Provide the (x, y) coordinate of the cell's center where the given text is located.  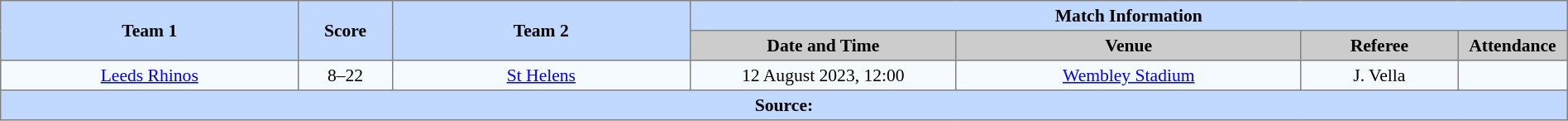
St Helens (541, 75)
Source: (784, 105)
Attendance (1513, 46)
8–22 (346, 75)
Referee (1379, 46)
Team 2 (541, 31)
Match Information (1128, 16)
Wembley Stadium (1128, 75)
Score (346, 31)
Team 1 (150, 31)
12 August 2023, 12:00 (823, 75)
Venue (1128, 46)
J. Vella (1379, 75)
Date and Time (823, 46)
Leeds Rhinos (150, 75)
